Provide the (X, Y) coordinate of the cell's center where the given text is located.  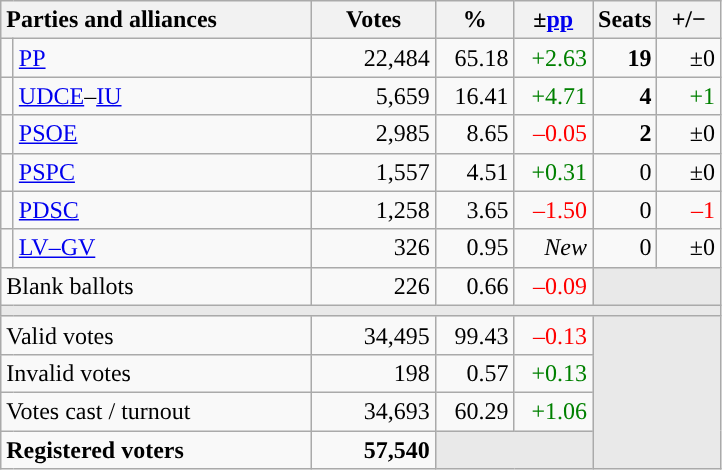
PSPC (162, 172)
4 (624, 96)
0.95 (474, 248)
New (554, 248)
UDCE–IU (162, 96)
198 (374, 373)
60.29 (474, 411)
1,258 (374, 210)
–0.09 (554, 286)
–1 (689, 210)
2 (624, 134)
326 (374, 248)
–1.50 (554, 210)
0.66 (474, 286)
–0.13 (554, 335)
+4.71 (554, 96)
Invalid votes (156, 373)
Registered voters (156, 449)
226 (374, 286)
65.18 (474, 58)
22,484 (374, 58)
3.65 (474, 210)
±pp (554, 20)
+0.13 (554, 373)
PSOE (162, 134)
Votes (374, 20)
1,557 (374, 172)
Votes cast / turnout (156, 411)
+1.06 (554, 411)
2,985 (374, 134)
PDSC (162, 210)
Blank ballots (156, 286)
16.41 (474, 96)
PP (162, 58)
+0.31 (554, 172)
4.51 (474, 172)
Parties and alliances (156, 20)
5,659 (374, 96)
LV–GV (162, 248)
+/− (689, 20)
0.57 (474, 373)
57,540 (374, 449)
Seats (624, 20)
Valid votes (156, 335)
8.65 (474, 134)
34,693 (374, 411)
99.43 (474, 335)
–0.05 (554, 134)
+1 (689, 96)
34,495 (374, 335)
19 (624, 58)
+2.63 (554, 58)
% (474, 20)
